Pinpoint the cell where the given text exists, returning its (X, Y) midpoint coordinate. 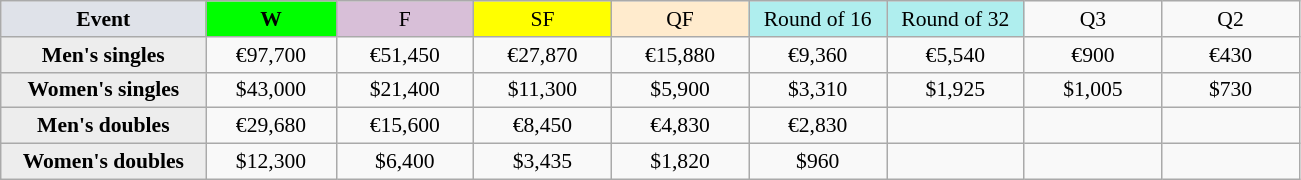
Round of 32 (955, 19)
$3,310 (818, 90)
$1,925 (955, 90)
Event (104, 19)
$5,900 (680, 90)
$3,435 (543, 162)
€97,700 (271, 55)
$11,300 (543, 90)
€4,830 (680, 126)
€27,870 (543, 55)
€9,360 (818, 55)
$730 (1231, 90)
QF (680, 19)
€2,830 (818, 126)
$6,400 (405, 162)
€51,450 (405, 55)
Q2 (1231, 19)
W (271, 19)
€5,540 (955, 55)
€430 (1231, 55)
F (405, 19)
Men's singles (104, 55)
€8,450 (543, 126)
$1,005 (1093, 90)
$12,300 (271, 162)
$43,000 (271, 90)
Round of 16 (818, 19)
€15,600 (405, 126)
$1,820 (680, 162)
€15,880 (680, 55)
Men's doubles (104, 126)
Q3 (1093, 19)
Women's singles (104, 90)
Women's doubles (104, 162)
$960 (818, 162)
€900 (1093, 55)
€29,680 (271, 126)
$21,400 (405, 90)
SF (543, 19)
